Provide the [x, y] coordinate of the cell's center where the given text is located.  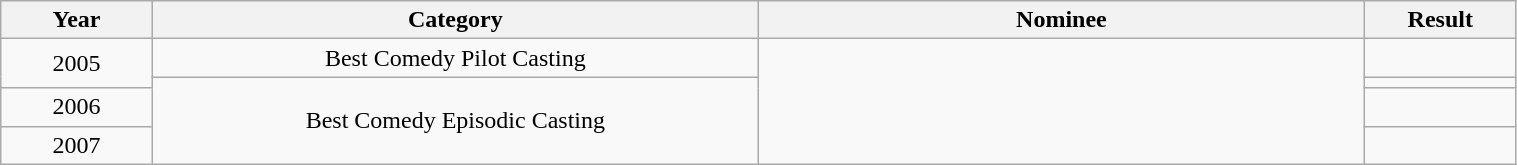
Best Comedy Episodic Casting [455, 120]
2006 [77, 107]
Best Comedy Pilot Casting [455, 58]
Year [77, 20]
2005 [77, 64]
2007 [77, 145]
Nominee [1061, 20]
Category [455, 20]
Result [1440, 20]
